From the cell containing the given text, extract its center point as (x, y) coordinate. 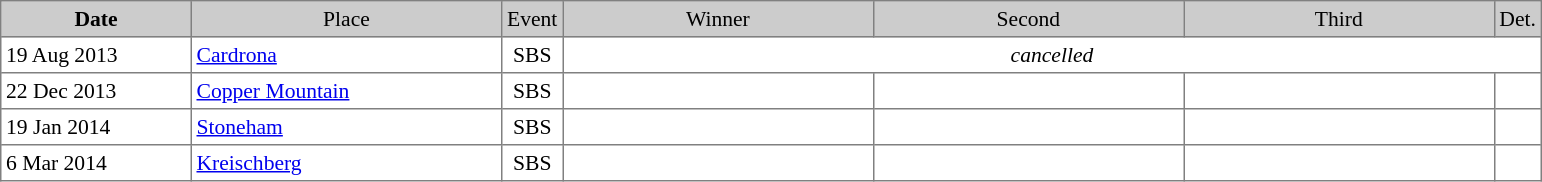
6 Mar 2014 (96, 163)
Winner (718, 19)
Cardrona (346, 55)
Det. (1518, 19)
Place (346, 19)
Second (1028, 19)
cancelled (1052, 55)
19 Aug 2013 (96, 55)
Kreischberg (346, 163)
22 Dec 2013 (96, 91)
19 Jan 2014 (96, 127)
Date (96, 19)
Copper Mountain (346, 91)
Stoneham (346, 127)
Event (532, 19)
Third (1339, 19)
